Determine the [X, Y] coordinate at the center of the cell enclosing the given text.  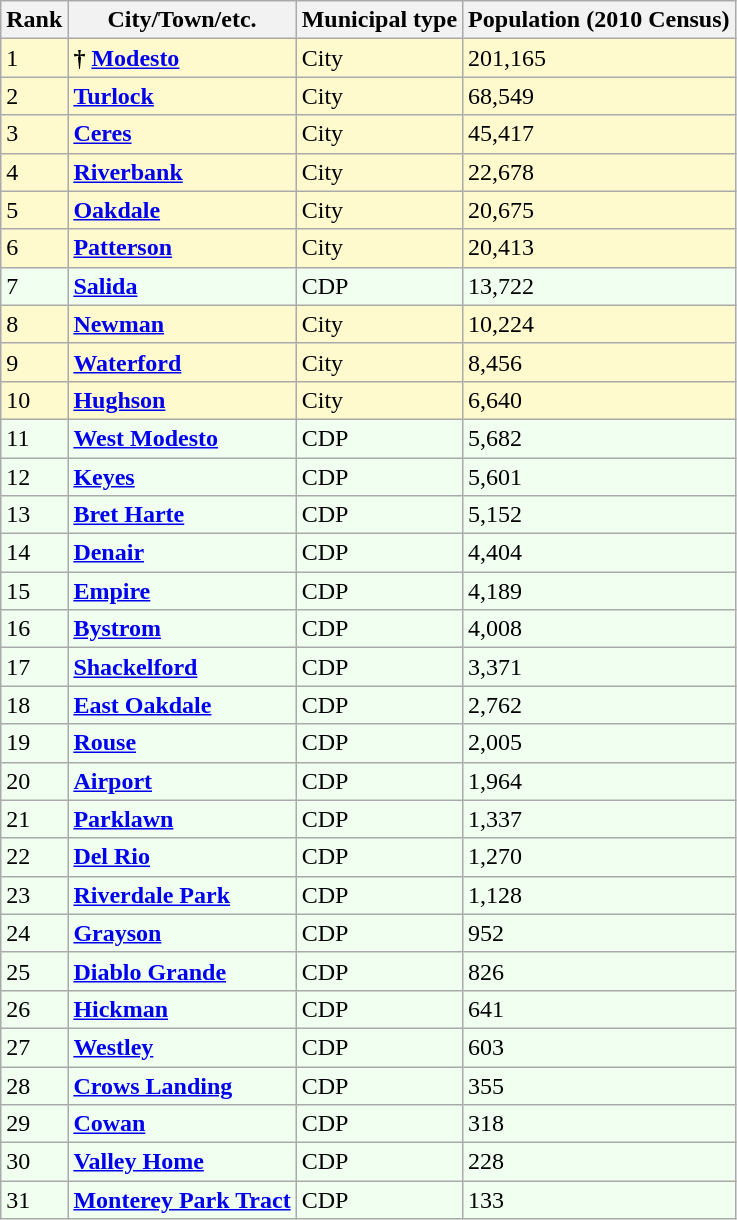
5 [34, 210]
15 [34, 591]
4,008 [599, 629]
14 [34, 553]
228 [599, 1162]
355 [599, 1085]
1 [34, 58]
Salida [182, 286]
Bystrom [182, 629]
† Modesto [182, 58]
133 [599, 1200]
22 [34, 857]
2,762 [599, 705]
45,417 [599, 134]
Patterson [182, 248]
13 [34, 515]
26 [34, 1009]
21 [34, 819]
11 [34, 438]
5,601 [599, 477]
9 [34, 362]
5,152 [599, 515]
Denair [182, 553]
6,640 [599, 400]
Empire [182, 591]
4 [34, 172]
20 [34, 781]
1,337 [599, 819]
7 [34, 286]
12 [34, 477]
Rouse [182, 743]
8,456 [599, 362]
Riverdale Park [182, 895]
4,404 [599, 553]
Oakdale [182, 210]
20,675 [599, 210]
Valley Home [182, 1162]
201,165 [599, 58]
Riverbank [182, 172]
Turlock [182, 96]
19 [34, 743]
25 [34, 971]
Crows Landing [182, 1085]
27 [34, 1047]
Hickman [182, 1009]
Keyes [182, 477]
City/Town/etc. [182, 20]
17 [34, 667]
West Modesto [182, 438]
Del Rio [182, 857]
24 [34, 933]
Population (2010 Census) [599, 20]
3,371 [599, 667]
10,224 [599, 324]
Grayson [182, 933]
6 [34, 248]
23 [34, 895]
16 [34, 629]
20,413 [599, 248]
18 [34, 705]
30 [34, 1162]
Monterey Park Tract [182, 1200]
Rank [34, 20]
641 [599, 1009]
1,964 [599, 781]
Westley [182, 1047]
3 [34, 134]
13,722 [599, 286]
Waterford [182, 362]
5,682 [599, 438]
Municipal type [379, 20]
East Oakdale [182, 705]
Cowan [182, 1124]
4,189 [599, 591]
1,270 [599, 857]
Newman [182, 324]
2,005 [599, 743]
603 [599, 1047]
Diablo Grande [182, 971]
8 [34, 324]
Ceres [182, 134]
Parklawn [182, 819]
Airport [182, 781]
2 [34, 96]
952 [599, 933]
10 [34, 400]
28 [34, 1085]
826 [599, 971]
318 [599, 1124]
Hughson [182, 400]
1,128 [599, 895]
68,549 [599, 96]
Shackelford [182, 667]
31 [34, 1200]
29 [34, 1124]
Bret Harte [182, 515]
22,678 [599, 172]
